Return the (x, y) coordinate for the center point of the cell that contains the specified text.  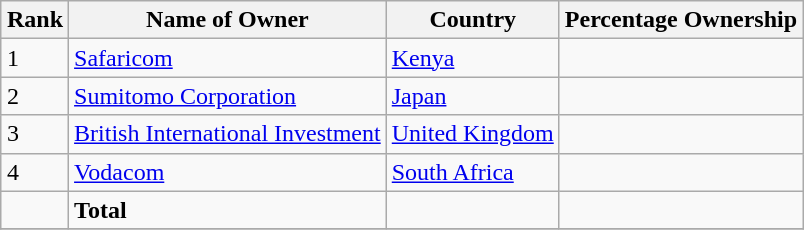
Rank (34, 20)
Name of Owner (228, 20)
Percentage Ownership (680, 20)
2 (34, 96)
Total (228, 210)
1 (34, 58)
Sumitomo Corporation (228, 96)
South Africa (472, 172)
4 (34, 172)
Kenya (472, 58)
3 (34, 134)
Vodacom (228, 172)
Japan (472, 96)
Safaricom (228, 58)
Country (472, 20)
United Kingdom (472, 134)
British International Investment (228, 134)
